Locate the cell with the specified text and output its [X, Y] center coordinate. 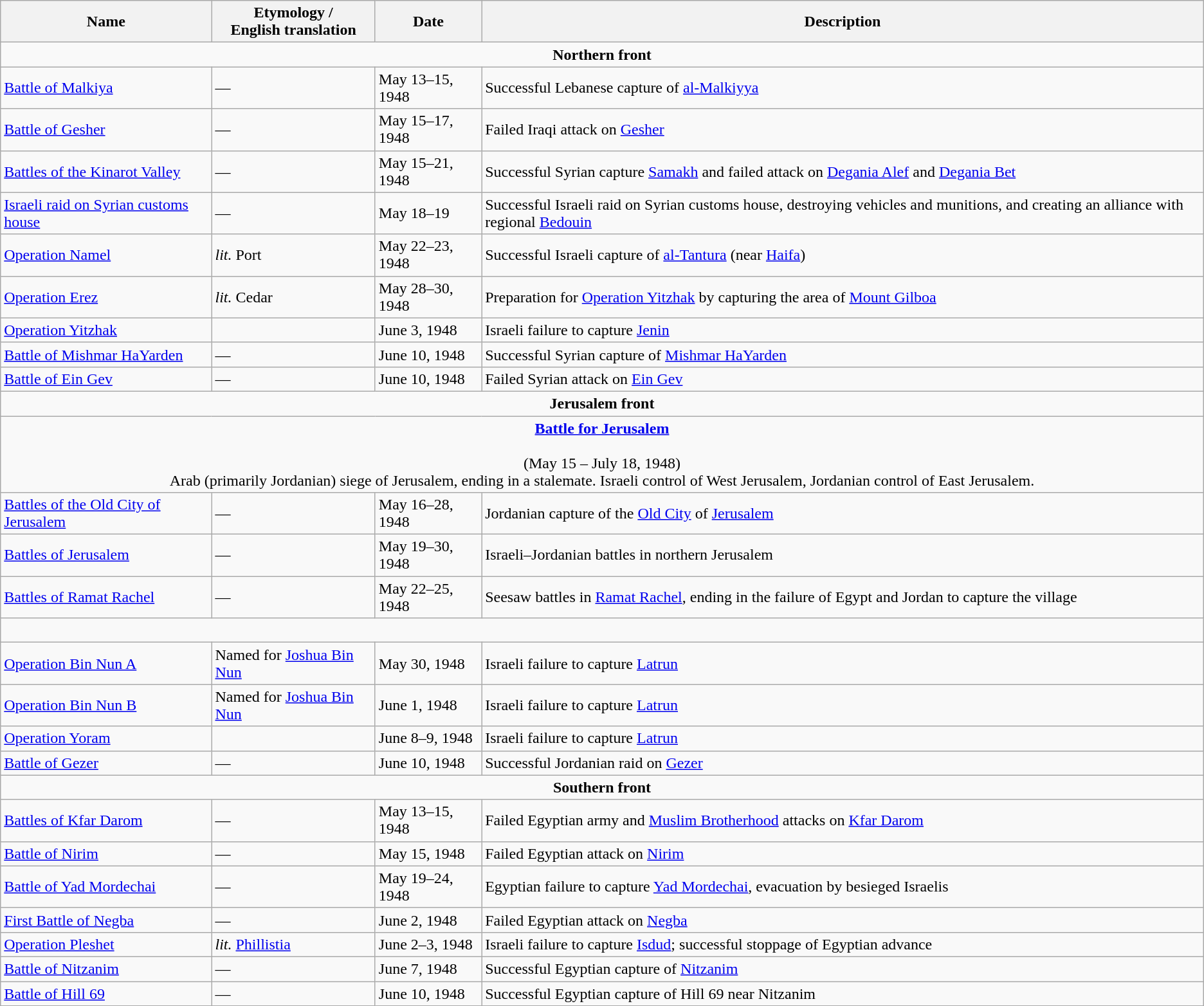
May 16–28, 1948 [428, 513]
Battle of Gezer [106, 763]
Battle of Nitzanim [106, 969]
Date [428, 22]
June 1, 1948 [428, 705]
Successful Syrian capture Samakh and failed attack on Degania Alef and Degania Bet [843, 171]
Battle of Ein Gev [106, 379]
Battles of the Old City of Jerusalem [106, 513]
Successful Egyptian capture of Hill 69 near Nitzanim [843, 994]
Successful Israeli capture of al-Tantura (near Haifa) [843, 255]
Battle of Hill 69 [106, 994]
Name [106, 22]
June 2–3, 1948 [428, 944]
June 7, 1948 [428, 969]
Battles of Ramat Rachel [106, 597]
Failed Iraqi attack on Gesher [843, 130]
Battle of Gesher [106, 130]
Successful Egyptian capture of Nitzanim [843, 969]
Israeli failure to capture Isdud; successful stoppage of Egyptian advance [843, 944]
May 22–25, 1948 [428, 597]
Successful Lebanese capture of al-Malkiyya [843, 87]
Egyptian failure to capture Yad Mordechai, evacuation by besieged Israelis [843, 886]
Etymology /English translation [293, 22]
Preparation for Operation Yitzhak by capturing the area of Mount Gilboa [843, 297]
lit. Port [293, 255]
Battles of the Kinarot Valley [106, 171]
Successful Jordanian raid on Gezer [843, 763]
Failed Egyptian attack on Negba [843, 920]
May 28–30, 1948 [428, 297]
Failed Egyptian attack on Nirim [843, 854]
Operation Pleshet [106, 944]
May 22–23, 1948 [428, 255]
May 18–19 [428, 214]
Failed Egyptian army and Muslim Brotherhood attacks on Kfar Darom [843, 821]
Operation Bin Nun A [106, 664]
Northern front [602, 55]
May 15–21, 1948 [428, 171]
lit. Phillistia [293, 944]
May 30, 1948 [428, 664]
Battle of Malkiya [106, 87]
Seesaw battles in Ramat Rachel, ending in the failure of Egypt and Jordan to capture the village [843, 597]
lit. Cedar [293, 297]
Battles of Kfar Darom [106, 821]
Southern front [602, 787]
June 3, 1948 [428, 330]
Israeli failure to capture Jenin [843, 330]
Battle of Mishmar HaYarden [106, 354]
Operation Bin Nun B [106, 705]
Operation Namel [106, 255]
Israeli raid on Syrian customs house [106, 214]
Failed Syrian attack on Ein Gev [843, 379]
Description [843, 22]
Israeli–Jordanian battles in northern Jerusalem [843, 556]
Battle of Yad Mordechai [106, 886]
Jordanian capture of the Old City of Jerusalem [843, 513]
June 2, 1948 [428, 920]
Operation Yitzhak [106, 330]
Successful Syrian capture of Mishmar HaYarden [843, 354]
Successful Israeli raid on Syrian customs house, destroying vehicles and munitions, and creating an alliance with regional Bedouin [843, 214]
Operation Yoram [106, 738]
Operation Erez [106, 297]
June 8–9, 1948 [428, 738]
Battle of Nirim [106, 854]
May 19–30, 1948 [428, 556]
May 19–24, 1948 [428, 886]
May 15–17, 1948 [428, 130]
Battles of Jerusalem [106, 556]
Jerusalem front [602, 403]
First Battle of Negba [106, 920]
May 15, 1948 [428, 854]
